Pinpoint the cell where the given text exists, returning its [x, y] midpoint coordinate. 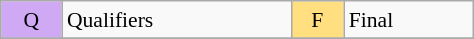
F [318, 20]
Q [32, 20]
Qualifiers [176, 20]
Final [409, 20]
